Identify which cell holds the provided text, then report its (x, y) central coordinate. 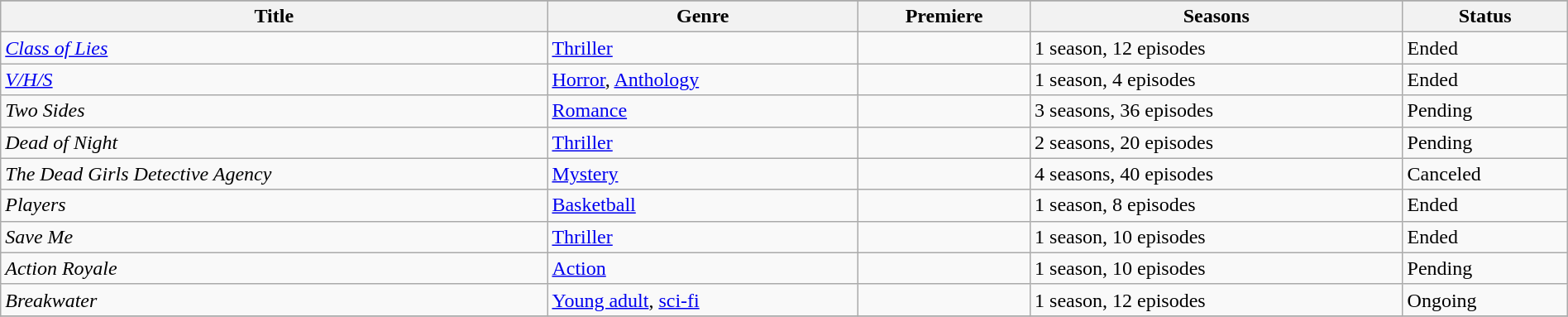
Action Royale (275, 268)
Premiere (944, 17)
2 seasons, 20 episodes (1217, 142)
Basketball (703, 205)
Status (1485, 17)
Dead of Night (275, 142)
1 season, 8 episodes (1217, 205)
Title (275, 17)
The Dead Girls Detective Agency (275, 174)
4 seasons, 40 episodes (1217, 174)
Young adult, sci-fi (703, 300)
V/H/S (275, 79)
Horror, Anthology (703, 79)
Two Sides (275, 111)
Mystery (703, 174)
Save Me (275, 237)
Players (275, 205)
3 seasons, 36 episodes (1217, 111)
Breakwater (275, 300)
Canceled (1485, 174)
1 season, 4 episodes (1217, 79)
Seasons (1217, 17)
Action (703, 268)
Ongoing (1485, 300)
Class of Lies (275, 48)
Romance (703, 111)
Genre (703, 17)
